Extract the (X, Y) coordinate from the center of the cell holding the provided text.  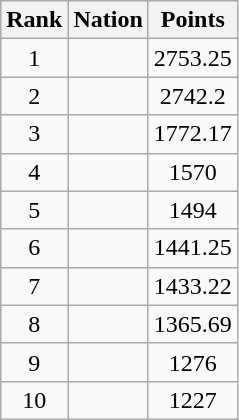
2742.2 (192, 96)
Points (192, 20)
7 (34, 286)
1570 (192, 172)
1494 (192, 210)
1365.69 (192, 324)
1772.17 (192, 134)
8 (34, 324)
1276 (192, 362)
1 (34, 58)
9 (34, 362)
1227 (192, 400)
10 (34, 400)
2 (34, 96)
6 (34, 248)
Nation (108, 20)
Rank (34, 20)
4 (34, 172)
1433.22 (192, 286)
1441.25 (192, 248)
5 (34, 210)
3 (34, 134)
2753.25 (192, 58)
